For the text-containing cell, return its midpoint in [x, y] coordinate format. 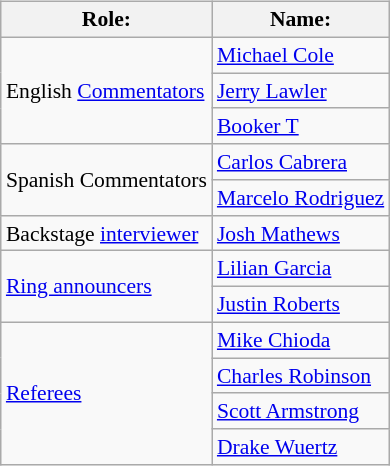
Name: [300, 20]
Referees [106, 393]
Scott Armstrong [300, 411]
Role: [106, 20]
Spanish Commentators [106, 180]
Carlos Cabrera [300, 162]
Ring announcers [106, 286]
Marcelo Rodriguez [300, 198]
Charles Robinson [300, 376]
Justin Roberts [300, 305]
Mike Chioda [300, 340]
Booker T [300, 126]
Michael Cole [300, 55]
Drake Wuertz [300, 447]
Backstage interviewer [106, 233]
Lilian Garcia [300, 269]
English Commentators [106, 90]
Jerry Lawler [300, 91]
Josh Mathews [300, 233]
